Return the (X, Y) coordinate for the center point of the cell that contains the specified text.  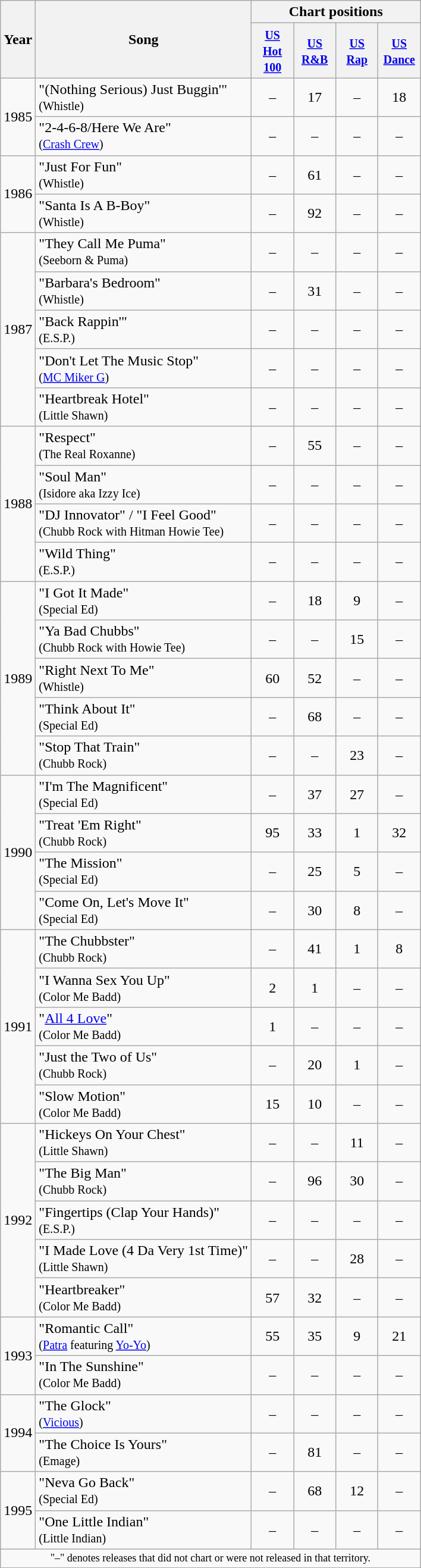
1990 (18, 852)
23 (357, 756)
1994 (18, 1433)
Chart positions (336, 12)
"Come On, Let's Move It"(Special Ed) (144, 910)
41 (315, 949)
"Slow Motion"(Color Me Badd) (144, 1103)
20 (315, 1065)
"The Choice Is Yours"(Emage) (144, 1452)
"Wild Thing"(E.S.P.) (144, 562)
2 (272, 988)
81 (315, 1452)
"2-4-6-8/Here We Are"(Crash Crew) (144, 136)
"I Got It Made"(Special Ed) (144, 601)
37 (315, 794)
95 (272, 833)
"Heartbreak Hotel"(Little Shawn) (144, 407)
US R&B (315, 51)
1988 (18, 503)
"I Wanna Sex You Up" (Color Me Badd) (144, 988)
"They Call Me Puma"(Seeborn & Puma) (144, 252)
"Santa Is A B-Boy"(Whistle) (144, 213)
1993 (18, 1356)
31 (315, 290)
"Barbara's Bedroom"(Whistle) (144, 290)
"Neva Go Back"(Special Ed) (144, 1491)
"Fingertips (Clap Your Hands)"(E.S.P.) (144, 1220)
"The Mission" (Special Ed) (144, 871)
"I Made Love (4 Da Very 1st Time)"(Little Shawn) (144, 1259)
61 (315, 175)
Song (144, 39)
"The Glock"(Vicious) (144, 1414)
"One Little Indian"(Little Indian) (144, 1529)
"Just For Fun"(Whistle) (144, 175)
1992 (18, 1220)
US Dance (400, 51)
"DJ Innovator" / "I Feel Good"(Chubb Rock with Hitman Howie Tee) (144, 524)
"The Chubbster"(Chubb Rock) (144, 949)
"Don't Let The Music Stop"(MC Miker G) (144, 368)
"–" denotes releases that did not chart or were not released in that territory. (211, 1558)
"Hickeys On Your Chest"(Little Shawn) (144, 1143)
"Right Next To Me"(Whistle) (144, 678)
17 (315, 98)
1987 (18, 330)
"Respect"(The Real Roxanne) (144, 445)
35 (315, 1337)
US Hot 100 (272, 51)
"Back Rappin'"(E.S.P.) (144, 330)
92 (315, 213)
"(Nothing Serious) Just Buggin'"(Whistle) (144, 98)
"All 4 Love"(Color Me Badd) (144, 1026)
"Think About It"(Special Ed) (144, 716)
"Ya Bad Chubbs"(Chubb Rock with Howie Tee) (144, 639)
5 (357, 871)
1985 (18, 117)
52 (315, 678)
1986 (18, 194)
96 (315, 1182)
1991 (18, 1026)
"I'm The Magnificent"(Special Ed) (144, 794)
21 (400, 1337)
"Romantic Call"(Patra featuring Yo-Yo) (144, 1337)
10 (315, 1103)
11 (357, 1143)
1989 (18, 678)
27 (357, 794)
US Rap (357, 51)
60 (272, 678)
1995 (18, 1510)
12 (357, 1491)
33 (315, 833)
"Just the Two of Us"(Chubb Rock) (144, 1065)
Year (18, 39)
57 (272, 1297)
"Heartbreaker"(Color Me Badd) (144, 1297)
28 (357, 1259)
"The Big Man"(Chubb Rock) (144, 1182)
"Soul Man"(Isidore aka Izzy Ice) (144, 484)
"Stop That Train"(Chubb Rock) (144, 756)
25 (315, 871)
"Treat 'Em Right" (Chubb Rock) (144, 833)
"In The Sunshine"(Color Me Badd) (144, 1375)
